Search for the cell housing the specified text and yield its [x, y] center coordinate. 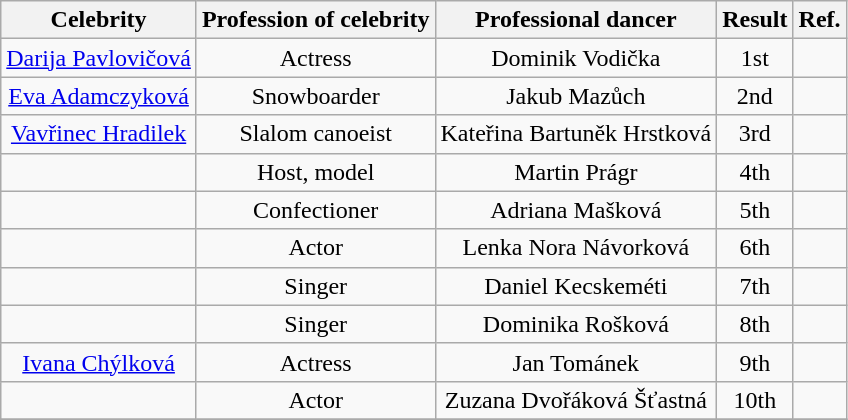
Zuzana Dvořáková Šťastná [576, 400]
9th [755, 362]
6th [755, 248]
Ref. [820, 20]
5th [755, 210]
Ivana Chýlková [99, 362]
Result [755, 20]
Confectioner [316, 210]
Martin Prágr [576, 172]
Lenka Nora Návorková [576, 248]
Dominika Rošková [576, 324]
Kateřina Bartuněk Hrstková [576, 134]
7th [755, 286]
2nd [755, 96]
Snowboarder [316, 96]
Celebrity [99, 20]
3rd [755, 134]
Slalom canoeist [316, 134]
Vavřinec Hradilek [99, 134]
Eva Adamczyková [99, 96]
Daniel Kecskeméti [576, 286]
Profession of celebrity [316, 20]
Jakub Mazůch [576, 96]
10th [755, 400]
4th [755, 172]
1st [755, 58]
8th [755, 324]
Adriana Mašková [576, 210]
Jan Tománek [576, 362]
Dominik Vodička [576, 58]
Host, model [316, 172]
Darija Pavlovičová [99, 58]
Professional dancer [576, 20]
